Search for the cell housing the specified text and yield its (x, y) center coordinate. 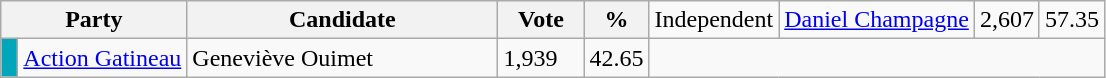
1,939 (541, 58)
Party (94, 20)
Action Gatineau (102, 58)
Daniel Champagne (877, 20)
42.65 (616, 58)
2,607 (1006, 20)
57.35 (1072, 20)
Independent (714, 20)
Candidate (342, 20)
% (616, 20)
Geneviève Ouimet (342, 58)
Vote (541, 20)
